Provide the (X, Y) coordinate of the cell's center where the given text is located.  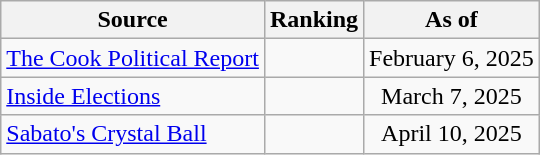
Sabato's Crystal Ball (133, 134)
March 7, 2025 (452, 96)
April 10, 2025 (452, 134)
Source (133, 20)
February 6, 2025 (452, 58)
Ranking (314, 20)
Inside Elections (133, 96)
As of (452, 20)
The Cook Political Report (133, 58)
